Extract the (x, y) coordinate from the center of the cell holding the provided text.  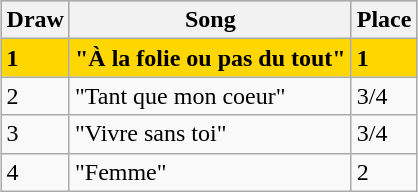
Place (384, 20)
"Vivre sans toi" (210, 134)
"Tant que mon coeur" (210, 96)
4 (35, 172)
Draw (35, 20)
Song (210, 20)
3 (35, 134)
"À la folie ou pas du tout" (210, 58)
"Femme" (210, 172)
